Locate the cell with the specified text and output its [x, y] center coordinate. 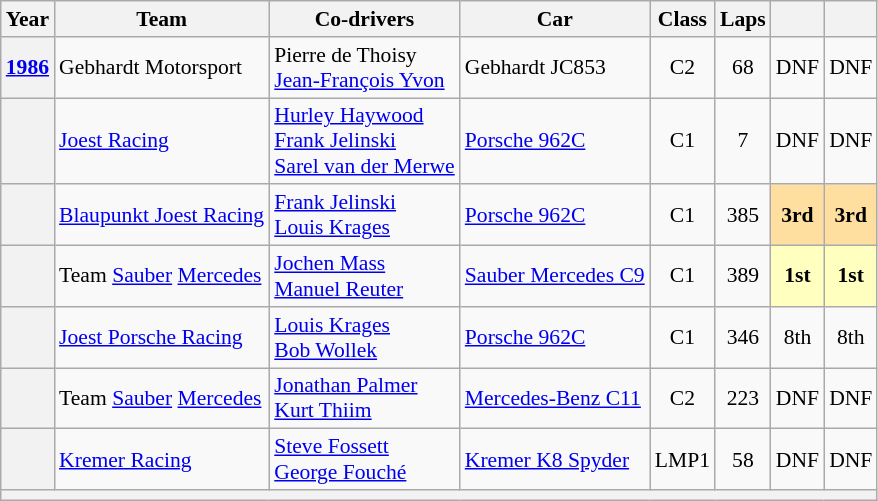
Class [682, 19]
Gebhardt Motorsport [162, 68]
Car [555, 19]
Gebhardt JC853 [555, 68]
7 [743, 142]
Laps [743, 19]
Mercedes-Benz C11 [555, 398]
1986 [28, 68]
Co-drivers [364, 19]
Jonathan Palmer Kurt Thiim [364, 398]
Joest Racing [162, 142]
Jochen Mass Manuel Reuter [364, 276]
Louis Krages Bob Wollek [364, 338]
Hurley Haywood Frank Jelinski Sarel van der Merwe [364, 142]
LMP1 [682, 460]
389 [743, 276]
Steve Fossett George Fouché [364, 460]
Kremer K8 Spyder [555, 460]
58 [743, 460]
223 [743, 398]
Kremer Racing [162, 460]
385 [743, 216]
Pierre de Thoisy Jean-François Yvon [364, 68]
Frank Jelinski Louis Krages [364, 216]
Team [162, 19]
Sauber Mercedes C9 [555, 276]
Year [28, 19]
Blaupunkt Joest Racing [162, 216]
346 [743, 338]
Joest Porsche Racing [162, 338]
68 [743, 68]
